Identify which cell holds the provided text, then report its [x, y] central coordinate. 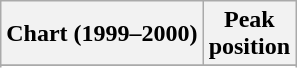
Peakposition [249, 34]
Chart (1999–2000) [102, 34]
